Find where the given text appears and provide that cell's center as [X, Y] coordinate. 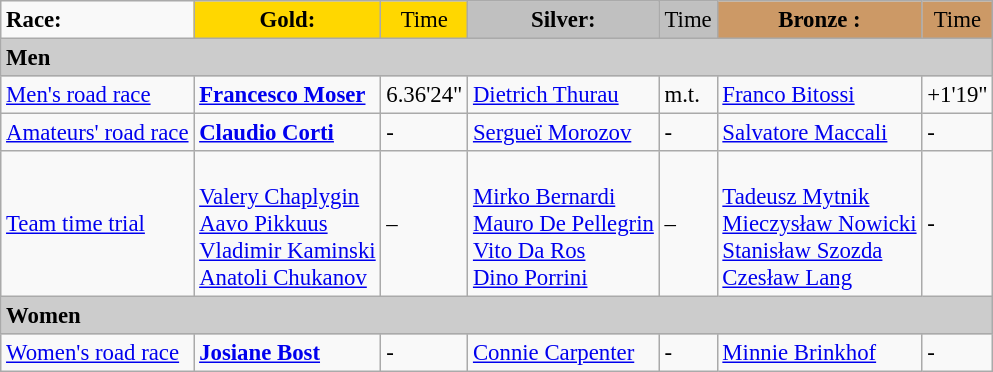
Dietrich Thurau [564, 95]
Team time trial [98, 224]
Sergueï Morozov [564, 133]
Minnie Brinkhof [820, 353]
Gold: [288, 20]
Mirko Bernardi Mauro De Pellegrin Vito Da Ros Dino Porrini [564, 224]
Josiane Bost [288, 353]
6.36'24" [424, 95]
Men's road race [98, 95]
Francesco Moser [288, 95]
Women's road race [98, 353]
Valery Chaplygin Aavo Pikkuus Vladimir Kaminski Anatoli Chukanov [288, 224]
Men [497, 58]
Franco Bitossi [820, 95]
Amateurs' road race [98, 133]
Tadeusz Mytnik Mieczysław Nowicki Stanisław Szozda Czesław Lang [820, 224]
Silver: [564, 20]
Salvatore Maccali [820, 133]
m.t. [688, 95]
Bronze : [820, 20]
Race: [98, 20]
Women [497, 316]
Connie Carpenter [564, 353]
Claudio Corti [288, 133]
+1'19" [958, 95]
